Identify which cell holds the provided text, then report its (x, y) central coordinate. 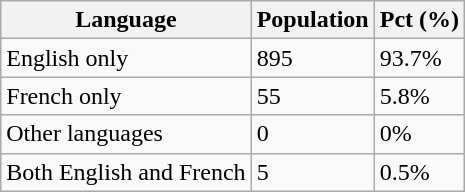
Other languages (126, 134)
5.8% (419, 96)
0 (312, 134)
Both English and French (126, 172)
0% (419, 134)
English only (126, 58)
Population (312, 20)
0.5% (419, 172)
93.7% (419, 58)
55 (312, 96)
5 (312, 172)
Language (126, 20)
Pct (%) (419, 20)
French only (126, 96)
895 (312, 58)
